Determine the (x, y) coordinate at the center of the cell enclosing the given text.  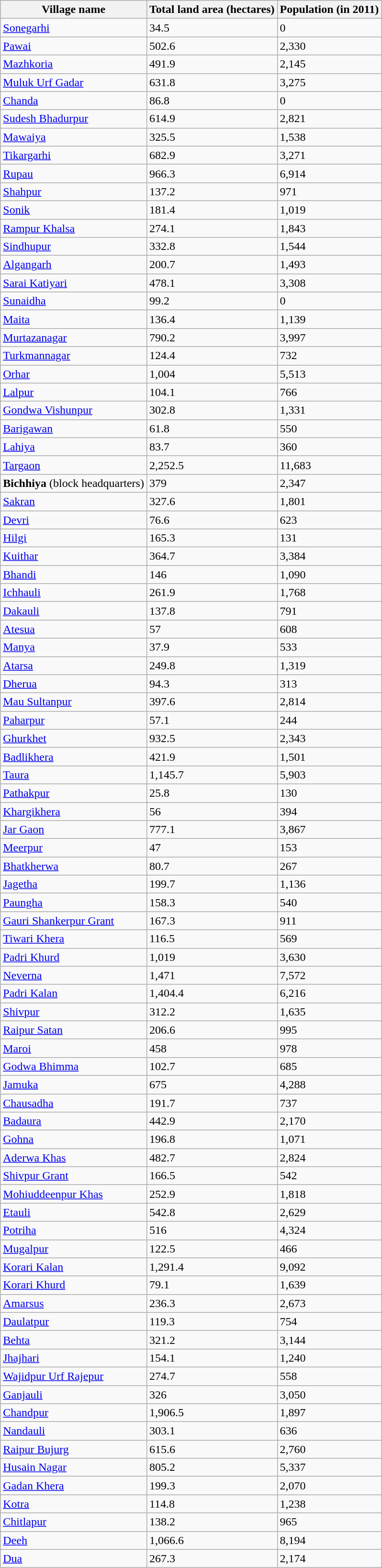
3,271 (329, 155)
Potriha (74, 1230)
2,347 (329, 483)
766 (329, 392)
3,275 (329, 82)
Mawaiya (74, 137)
Chandpur (74, 1413)
Devri (74, 519)
Murtazanagar (74, 338)
Badlikhera (74, 756)
2,821 (329, 119)
Manya (74, 647)
Jar Gaon (74, 830)
Algangarh (74, 265)
682.9 (212, 155)
1,331 (329, 410)
Neverna (74, 975)
Amarsus (74, 1303)
327.6 (212, 501)
165.3 (212, 538)
Ichhauli (74, 593)
Orhar (74, 374)
3,867 (329, 830)
631.8 (212, 82)
Gohna (74, 1139)
4,288 (329, 1084)
267.3 (212, 1558)
Shivpur (74, 1012)
Hilgi (74, 538)
Village name (74, 10)
558 (329, 1376)
249.8 (212, 666)
Mugalpur (74, 1249)
154.1 (212, 1358)
478.1 (212, 283)
79.1 (212, 1285)
158.3 (212, 902)
Raipur Satan (74, 1030)
685 (329, 1066)
360 (329, 447)
Gondwa Vishunpur (74, 410)
131 (329, 538)
Rupau (74, 173)
2,343 (329, 738)
791 (329, 611)
2,824 (329, 1158)
9,092 (329, 1267)
542 (329, 1176)
Chanda (74, 101)
3,050 (329, 1395)
2,629 (329, 1212)
99.2 (212, 301)
303.1 (212, 1431)
3,997 (329, 338)
754 (329, 1321)
636 (329, 1431)
Etauli (74, 1212)
Sindhupur (74, 247)
1,404.4 (212, 993)
181.4 (212, 210)
7,572 (329, 975)
274.7 (212, 1376)
1,635 (329, 1012)
Mau Sultanpur (74, 702)
Meerpur (74, 848)
Raipur Bujurg (74, 1449)
25.8 (212, 793)
1,066.6 (212, 1540)
Dherua (74, 684)
Mazhkoria (74, 64)
615.6 (212, 1449)
326 (212, 1395)
Deeh (74, 1540)
Bhandi (74, 575)
Atarsa (74, 666)
737 (329, 1103)
136.4 (212, 319)
34.5 (212, 28)
Ganjauli (74, 1395)
206.6 (212, 1030)
1,238 (329, 1504)
Gadan Khera (74, 1486)
805.2 (212, 1467)
Chitlapur (74, 1522)
1,544 (329, 247)
313 (329, 684)
116.5 (212, 939)
1,818 (329, 1194)
267 (329, 866)
1,897 (329, 1413)
2,070 (329, 1486)
80.7 (212, 866)
Lahiya (74, 447)
1,240 (329, 1358)
1,639 (329, 1285)
1,319 (329, 666)
608 (329, 629)
57 (212, 629)
86.8 (212, 101)
Taura (74, 775)
Paharpur (74, 720)
Korari Kalan (74, 1267)
1,136 (329, 884)
191.7 (212, 1103)
2,170 (329, 1121)
1,768 (329, 593)
Atesua (74, 629)
Muluk Urf Gadar (74, 82)
2,174 (329, 1558)
1,843 (329, 228)
274.1 (212, 228)
Jagetha (74, 884)
675 (212, 1084)
138.2 (212, 1522)
5,903 (329, 775)
Padri Kalan (74, 993)
1,139 (329, 319)
137.2 (212, 192)
332.8 (212, 247)
2,252.5 (212, 465)
94.3 (212, 684)
Sakran (74, 501)
Maroi (74, 1048)
11,683 (329, 465)
Pathakpur (74, 793)
4,324 (329, 1230)
114.8 (212, 1504)
614.9 (212, 119)
1,801 (329, 501)
1,501 (329, 756)
502.6 (212, 46)
491.9 (212, 64)
Jamuka (74, 1084)
1,906.5 (212, 1413)
Maita (74, 319)
124.4 (212, 356)
Husain Nagar (74, 1467)
1,004 (212, 374)
6,914 (329, 173)
Paungha (74, 902)
167.3 (212, 921)
Barigawan (74, 429)
Dua (74, 1558)
732 (329, 356)
252.9 (212, 1194)
Sunaidha (74, 301)
37.9 (212, 647)
200.7 (212, 265)
1,493 (329, 265)
Chausadha (74, 1103)
Pawai (74, 46)
Ghurkhet (74, 738)
965 (329, 1522)
482.7 (212, 1158)
533 (329, 647)
Tiwari Khera (74, 939)
397.6 (212, 702)
Total land area (hectares) (212, 10)
196.8 (212, 1139)
Khargikhera (74, 812)
Wajidpur Urf Rajepur (74, 1376)
Tikargarhi (74, 155)
Bhatkherwa (74, 866)
Sarai Katiyari (74, 283)
2,673 (329, 1303)
Aderwa Khas (74, 1158)
Jhajhari (74, 1358)
5,513 (329, 374)
Mohiuddeenpur Khas (74, 1194)
623 (329, 519)
137.8 (212, 611)
Padri Khurd (74, 957)
364.7 (212, 556)
102.7 (212, 1066)
Korari Khurd (74, 1285)
47 (212, 848)
Sonik (74, 210)
6,216 (329, 993)
Targaon (74, 465)
540 (329, 902)
122.5 (212, 1249)
394 (329, 812)
1,145.7 (212, 775)
466 (329, 1249)
Godwa Bhimma (74, 1066)
2,330 (329, 46)
166.5 (212, 1176)
1,291.4 (212, 1267)
Daulatpur (74, 1321)
Kotra (74, 1504)
3,384 (329, 556)
Nandauli (74, 1431)
146 (212, 575)
1,471 (212, 975)
130 (329, 793)
325.5 (212, 137)
8,194 (329, 1540)
61.8 (212, 429)
236.3 (212, 1303)
302.8 (212, 410)
442.9 (212, 1121)
790.2 (212, 338)
2,145 (329, 64)
261.9 (212, 593)
379 (212, 483)
3,308 (329, 283)
542.8 (212, 1212)
Dakauli (74, 611)
777.1 (212, 830)
321.2 (212, 1340)
978 (329, 1048)
971 (329, 192)
199.3 (212, 1486)
5,337 (329, 1467)
Turkmannagar (74, 356)
56 (212, 812)
Lalpur (74, 392)
569 (329, 939)
932.5 (212, 738)
Behta (74, 1340)
995 (329, 1030)
312.2 (212, 1012)
3,144 (329, 1340)
1,090 (329, 575)
Sonegarhi (74, 28)
119.3 (212, 1321)
1,538 (329, 137)
153 (329, 848)
2,814 (329, 702)
Gauri Shankerpur Grant (74, 921)
Rampur Khalsa (74, 228)
Sudesh Bhadurpur (74, 119)
458 (212, 1048)
2,760 (329, 1449)
244 (329, 720)
911 (329, 921)
Population (in 2011) (329, 10)
199.7 (212, 884)
421.9 (212, 756)
104.1 (212, 392)
Bichhiya (block headquarters) (74, 483)
57.1 (212, 720)
550 (329, 429)
1,071 (329, 1139)
966.3 (212, 173)
76.6 (212, 519)
516 (212, 1230)
Kuithar (74, 556)
83.7 (212, 447)
Shahpur (74, 192)
Shivpur Grant (74, 1176)
3,630 (329, 957)
Badaura (74, 1121)
